Scan for the cell matching the given text and deliver its (X, Y) coordinate at center. 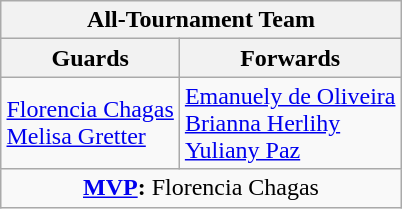
Forwards (290, 58)
Emanuely de Oliveira Brianna Herlihy Yuliany Paz (290, 123)
MVP: Florencia Chagas (201, 188)
Florencia Chagas Melisa Gretter (90, 123)
All-Tournament Team (201, 20)
Guards (90, 58)
